Provide the (x, y) coordinate of the cell's center where the given text is located.  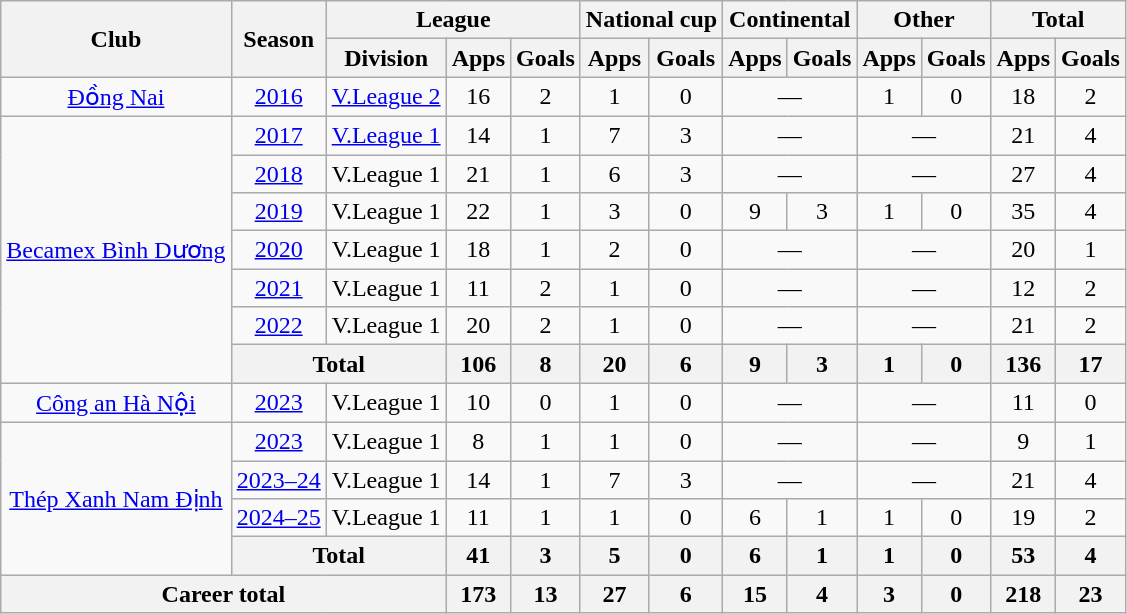
2023–24 (278, 479)
Đồng Nai (116, 97)
136 (1023, 364)
Club (116, 39)
Division (386, 58)
Continental (790, 20)
2018 (278, 173)
13 (546, 594)
23 (1091, 594)
Other (924, 20)
10 (478, 403)
106 (478, 364)
17 (1091, 364)
Becamex Bình Dương (116, 249)
16 (478, 97)
Season (278, 39)
12 (1023, 288)
218 (1023, 594)
2017 (278, 135)
2022 (278, 326)
Thép Xanh Nam Định (116, 498)
2019 (278, 212)
35 (1023, 212)
19 (1023, 518)
22 (478, 212)
2024–25 (278, 518)
National cup (651, 20)
41 (478, 556)
Công an Hà Nội (116, 403)
53 (1023, 556)
15 (755, 594)
V.League 2 (386, 97)
2016 (278, 97)
2020 (278, 250)
Career total (224, 594)
2021 (278, 288)
173 (478, 594)
League (453, 20)
5 (614, 556)
